From the cell containing the given text, extract its center point as (X, Y) coordinate. 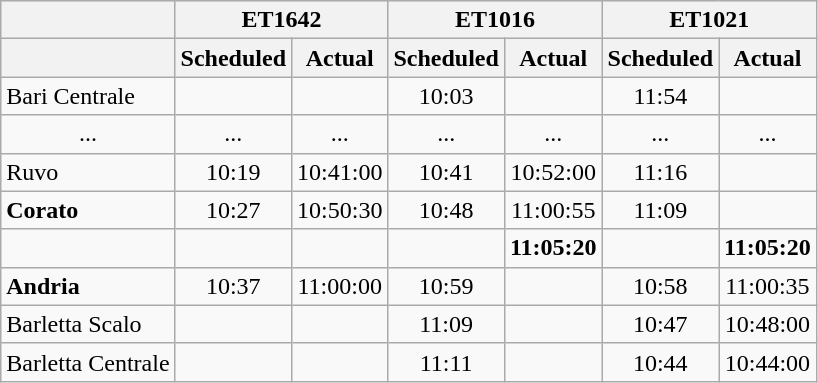
10:58 (660, 286)
10:19 (233, 172)
10:41 (446, 172)
11:00:55 (553, 210)
10:48 (446, 210)
10:41:00 (340, 172)
10:47 (660, 324)
10:27 (233, 210)
ET1642 (282, 20)
Corato (88, 210)
11:00:35 (768, 286)
11:11 (446, 362)
10:48:00 (768, 324)
10:44:00 (768, 362)
Barletta Centrale (88, 362)
Andria (88, 286)
ET1021 (709, 20)
Barletta Scalo (88, 324)
11:54 (660, 96)
10:03 (446, 96)
11:00:00 (340, 286)
10:52:00 (553, 172)
10:44 (660, 362)
ET1016 (495, 20)
10:37 (233, 286)
10:50:30 (340, 210)
10:59 (446, 286)
Ruvo (88, 172)
11:16 (660, 172)
Bari Centrale (88, 96)
